Pinpoint the cell where the given text exists, returning its [X, Y] midpoint coordinate. 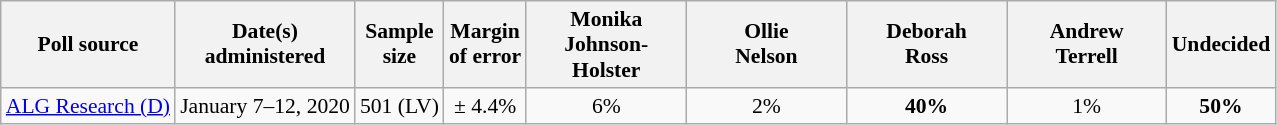
6% [606, 106]
MonikaJohnson-Holster [606, 44]
Samplesize [400, 44]
± 4.4% [485, 106]
50% [1221, 106]
OllieNelson [766, 44]
DeborahRoss [926, 44]
Poll source [88, 44]
Marginof error [485, 44]
AndrewTerrell [1087, 44]
ALG Research (D) [88, 106]
501 (LV) [400, 106]
2% [766, 106]
1% [1087, 106]
40% [926, 106]
Undecided [1221, 44]
January 7–12, 2020 [265, 106]
Date(s)administered [265, 44]
